Capture the cell that displays the provided text and extract its (X, Y) central coordinate. 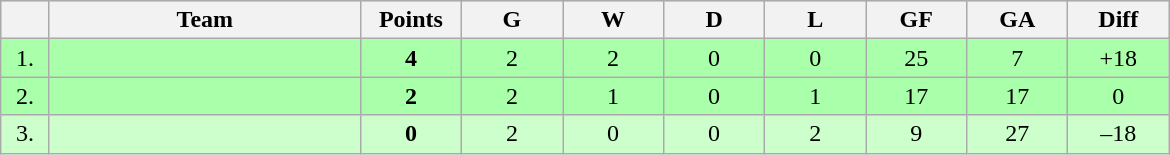
Team (204, 20)
3. (26, 134)
Diff (1118, 20)
1. (26, 58)
D (714, 20)
G (512, 20)
W (612, 20)
+18 (1118, 58)
Points (410, 20)
7 (1018, 58)
4 (410, 58)
–18 (1118, 134)
9 (916, 134)
2. (26, 96)
GA (1018, 20)
L (816, 20)
GF (916, 20)
25 (916, 58)
27 (1018, 134)
